Scan for the cell matching the given text and deliver its (x, y) coordinate at center. 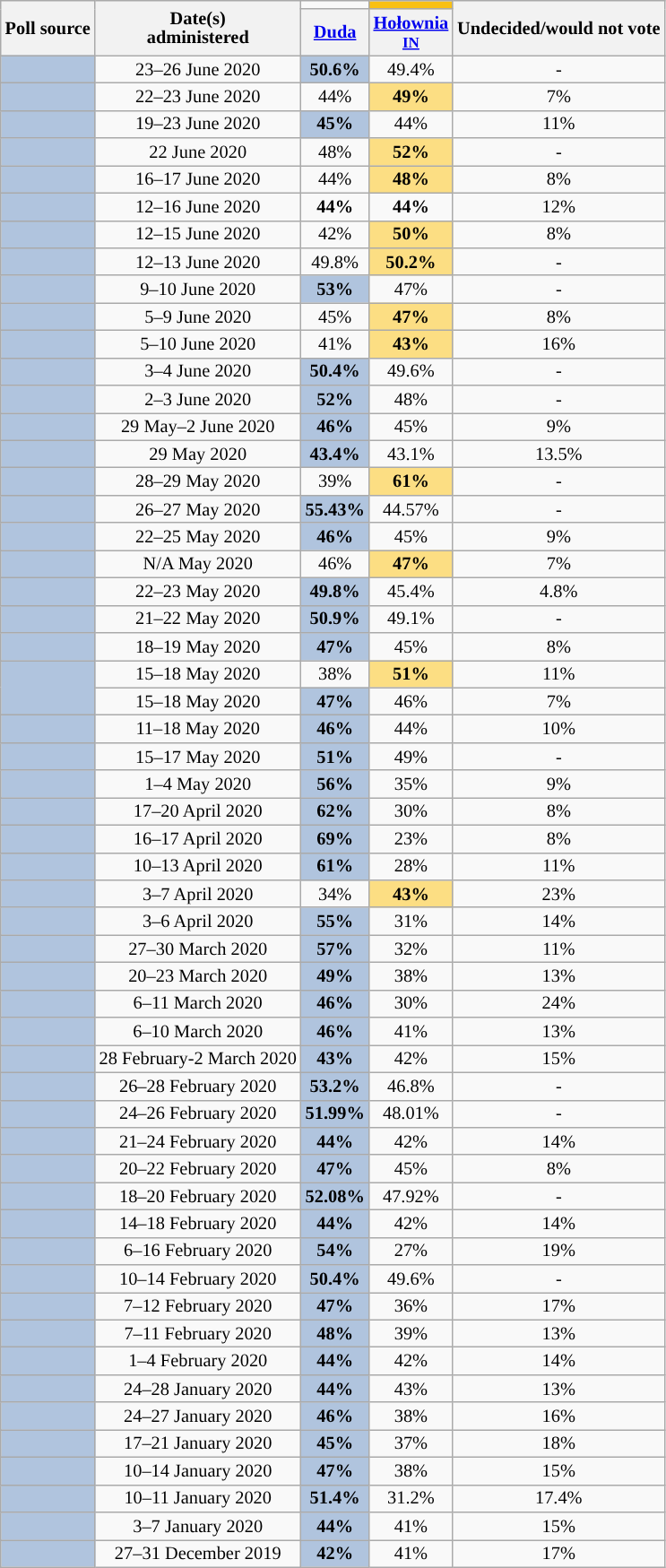
3–7 January 2020 (198, 1526)
18–19 May 2020 (198, 645)
10–14 February 2020 (198, 1278)
48.01% (411, 1113)
12% (558, 206)
43.4% (335, 454)
3–4 June 2020 (198, 371)
24–26 February 2020 (198, 1113)
22–23 June 2020 (198, 97)
9–10 June 2020 (198, 289)
11–18 May 2020 (198, 728)
6–16 February 2020 (198, 1252)
20–22 February 2020 (198, 1169)
Poll source (48, 27)
5–10 June 2020 (198, 344)
16–17 June 2020 (198, 179)
28 February-2 March 2020 (198, 1058)
3–7 April 2020 (198, 893)
Date(s)administered (198, 27)
24% (558, 1004)
21–24 February 2020 (198, 1140)
52.08% (335, 1196)
51.99% (335, 1113)
50.9% (335, 619)
36% (411, 1305)
12–13 June 2020 (198, 262)
55% (335, 922)
14–18 February 2020 (198, 1223)
50.2% (411, 262)
12–16 June 2020 (198, 206)
43.1% (411, 454)
1–4 May 2020 (198, 784)
34% (335, 893)
3–6 April 2020 (198, 922)
50% (411, 235)
50.6% (335, 70)
27–30 March 2020 (198, 949)
54% (335, 1252)
17–21 January 2020 (198, 1443)
19–23 June 2020 (198, 124)
10–14 January 2020 (198, 1470)
24–27 January 2020 (198, 1416)
49.4% (411, 70)
26–27 May 2020 (198, 509)
17–20 April 2020 (198, 810)
17.4% (558, 1499)
18–20 February 2020 (198, 1196)
Duda (335, 32)
27–31 December 2019 (198, 1553)
7–12 February 2020 (198, 1305)
53.2% (335, 1087)
16–17 April 2020 (198, 839)
13.5% (558, 454)
22 June 2020 (198, 152)
62% (335, 810)
5–9 June 2020 (198, 317)
19% (558, 1252)
22–23 May 2020 (198, 592)
69% (335, 839)
31% (411, 922)
10–13 April 2020 (198, 866)
27% (411, 1252)
15–17 May 2020 (198, 757)
10% (558, 728)
N/A May 2020 (198, 563)
6–11 March 2020 (198, 1004)
47.92% (411, 1196)
21–22 May 2020 (198, 619)
24–28 January 2020 (198, 1388)
10–11 January 2020 (198, 1499)
55.43% (335, 509)
56% (335, 784)
29 May–2 June 2020 (198, 427)
49.1% (411, 619)
6–10 March 2020 (198, 1031)
37% (411, 1443)
53% (335, 289)
28–29 May 2020 (198, 482)
HołowniaIN (411, 32)
1–4 February 2020 (198, 1361)
45.4% (411, 592)
26–28 February 2020 (198, 1087)
46.8% (411, 1087)
Undecided/would not vote (558, 27)
28% (411, 866)
31.2% (411, 1499)
51.4% (335, 1499)
20–23 March 2020 (198, 975)
35% (411, 784)
18% (558, 1443)
22–25 May 2020 (198, 536)
7–11 February 2020 (198, 1334)
57% (335, 949)
44.57% (411, 509)
32% (411, 949)
4.8% (558, 592)
29 May 2020 (198, 454)
23–26 June 2020 (198, 70)
2–3 June 2020 (198, 400)
12–15 June 2020 (198, 235)
